Identify which cell holds the provided text, then report its (X, Y) central coordinate. 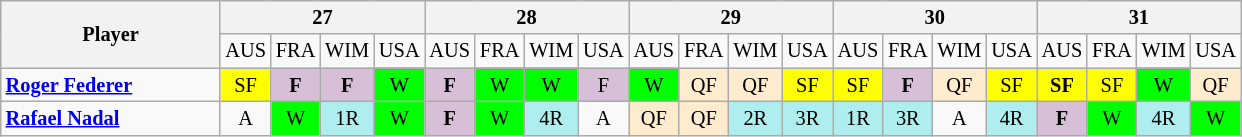
Player (111, 34)
29 (731, 17)
Rafael Nadal (111, 118)
Roger Federer (111, 85)
27 (322, 17)
30 (935, 17)
28 (526, 17)
31 (1139, 17)
2R (755, 118)
